For the text-containing cell, return its midpoint in (x, y) coordinate format. 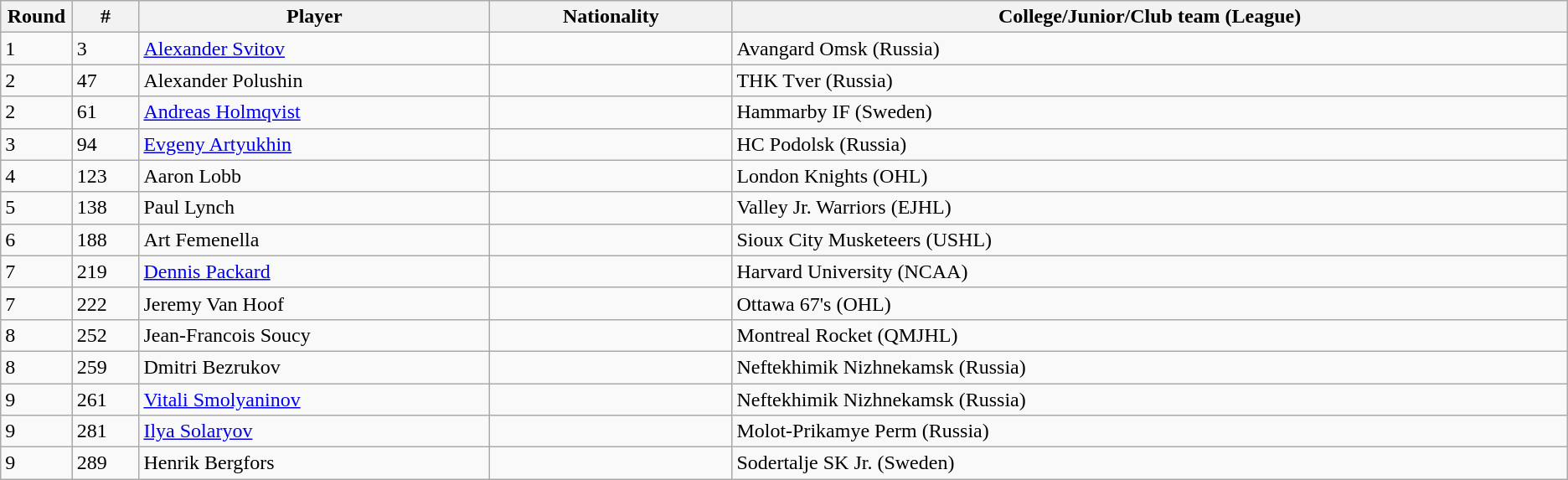
252 (106, 335)
Montreal Rocket (QMJHL) (1149, 335)
4 (37, 176)
Ottawa 67's (OHL) (1149, 303)
61 (106, 112)
Vitali Smolyaninov (315, 400)
Dennis Packard (315, 271)
Henrik Bergfors (315, 463)
Paul Lynch (315, 208)
Art Femenella (315, 240)
123 (106, 176)
94 (106, 144)
289 (106, 463)
Harvard University (NCAA) (1149, 271)
Sodertalje SK Jr. (Sweden) (1149, 463)
Ilya Solaryov (315, 431)
HC Podolsk (Russia) (1149, 144)
Andreas Holmqvist (315, 112)
THK Tver (Russia) (1149, 80)
Dmitri Bezrukov (315, 367)
Sioux City Musketeers (USHL) (1149, 240)
Player (315, 17)
Nationality (611, 17)
47 (106, 80)
281 (106, 431)
Avangard Omsk (Russia) (1149, 49)
1 (37, 49)
Hammarby IF (Sweden) (1149, 112)
Alexander Svitov (315, 49)
138 (106, 208)
Alexander Polushin (315, 80)
219 (106, 271)
Jeremy Van Hoof (315, 303)
Aaron Lobb (315, 176)
259 (106, 367)
Round (37, 17)
Jean-Francois Soucy (315, 335)
Molot-Prikamye Perm (Russia) (1149, 431)
222 (106, 303)
College/Junior/Club team (League) (1149, 17)
Valley Jr. Warriors (EJHL) (1149, 208)
Evgeny Artyukhin (315, 144)
London Knights (OHL) (1149, 176)
5 (37, 208)
6 (37, 240)
188 (106, 240)
# (106, 17)
261 (106, 400)
